Find where the given text appears and provide that cell's center as [x, y] coordinate. 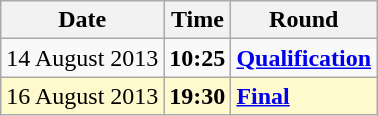
Time [198, 20]
14 August 2013 [82, 58]
Final [304, 96]
Round [304, 20]
Date [82, 20]
16 August 2013 [82, 96]
19:30 [198, 96]
10:25 [198, 58]
Qualification [304, 58]
